Locate the cell with the specified text and output its [x, y] center coordinate. 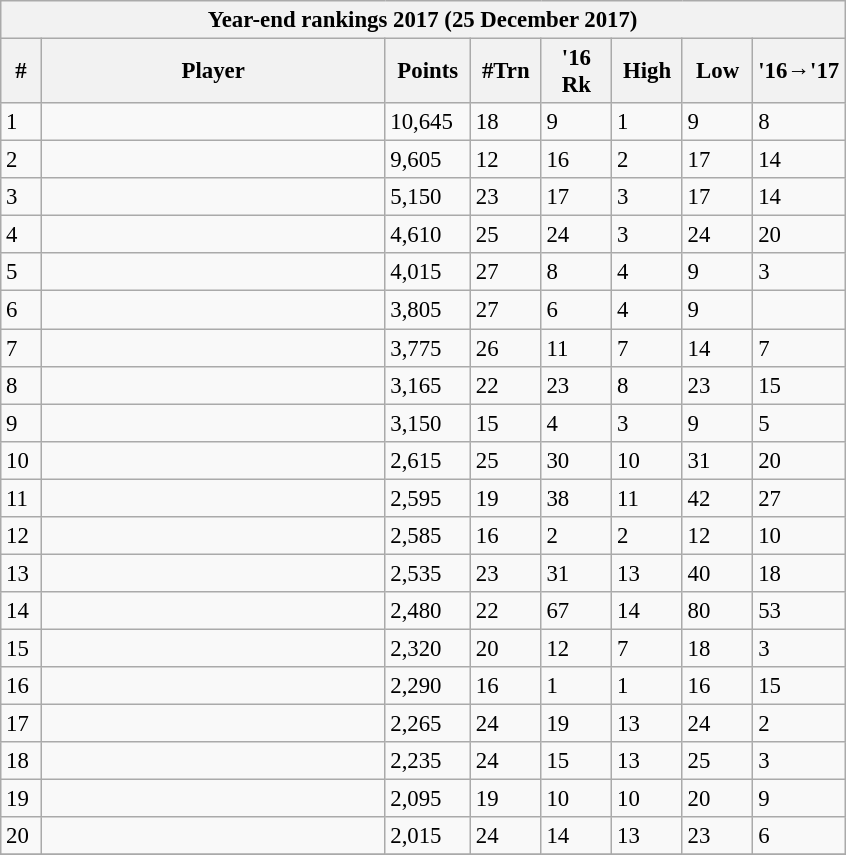
Player [213, 72]
67 [576, 611]
2,320 [428, 648]
3,165 [428, 385]
5,150 [428, 197]
26 [506, 348]
2,480 [428, 611]
'16→'17 [799, 72]
80 [718, 611]
Low [718, 72]
Year-end rankings 2017 (25 December 2017) [423, 20]
10,645 [428, 122]
2,235 [428, 761]
53 [799, 611]
3,775 [428, 348]
30 [576, 460]
2,095 [428, 799]
# [22, 72]
9,605 [428, 160]
38 [576, 498]
40 [718, 573]
High [648, 72]
2,585 [428, 536]
3,805 [428, 310]
#Trn [506, 72]
'16 Rk [576, 72]
2,535 [428, 573]
42 [718, 498]
2,615 [428, 460]
2,595 [428, 498]
3,150 [428, 423]
2,015 [428, 836]
2,290 [428, 686]
4,610 [428, 235]
4,015 [428, 273]
2,265 [428, 724]
Points [428, 72]
